Return (X, Y) of the center of cell containing provided text 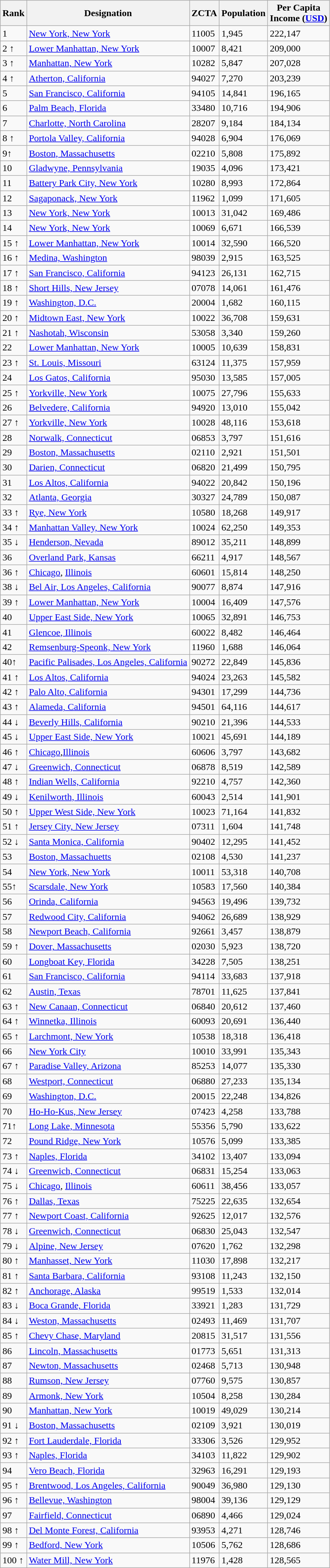
150,196 (299, 483)
Kenilworth, Illinois (108, 797)
07760 (205, 1380)
Indian Wells, California (108, 782)
129,193 (299, 1470)
3,457 (243, 932)
48 ↑ (13, 782)
49 ↓ (13, 797)
Water Mill, New York (108, 1560)
142,360 (299, 782)
Darien, Connecticut (108, 468)
11962 (205, 198)
98004 (205, 1500)
9,575 (243, 1380)
78701 (205, 991)
128,565 (299, 1560)
136,440 (299, 1021)
Bellevue, Washington (108, 1500)
18,268 (243, 512)
4,530 (243, 857)
2 ↑ (13, 48)
Sagaponack, New York (108, 198)
10075 (205, 392)
94105 (205, 93)
95030 (205, 378)
Upper West Side, New York (108, 812)
176,069 (299, 138)
92625 (205, 1216)
8 ↑ (13, 138)
2,514 (243, 797)
94563 (205, 901)
49,029 (243, 1411)
26 (13, 407)
Armonk, New York (108, 1396)
137,918 (299, 977)
07311 (205, 827)
151,616 (299, 438)
1,762 (243, 1246)
4,466 (243, 1515)
Henderson, Nevada (108, 542)
5,923 (243, 947)
12,017 (243, 1216)
10065 (205, 617)
157,005 (299, 378)
16,291 (243, 1470)
11960 (205, 647)
136,418 (299, 1036)
4,096 (243, 168)
72 (13, 1141)
10,716 (243, 108)
8,519 (243, 767)
68 (13, 1081)
50 ↑ (13, 812)
222,147 (299, 33)
10580 (205, 512)
75 ↓ (13, 1186)
Short Hills, New Jersey (108, 288)
22 (13, 348)
130,284 (299, 1396)
131,729 (299, 1306)
Santa Monica, California (108, 842)
33,683 (243, 977)
7,505 (243, 962)
93953 (205, 1530)
133,385 (299, 1141)
53,318 (243, 872)
60601 (205, 572)
194,906 (299, 108)
36 ↑ (13, 572)
10011 (205, 872)
129,952 (299, 1441)
14,061 (243, 288)
Larchmont, New York (108, 1036)
130,019 (299, 1426)
90049 (205, 1485)
17,560 (243, 886)
10014 (205, 243)
Newton, Massachusetts (108, 1365)
209,000 (299, 48)
94028 (205, 138)
16 ↑ (13, 258)
Longboat Key, Florida (108, 962)
2,915 (243, 258)
65 ↑ (13, 1036)
31,517 (243, 1336)
Ho-Ho-Kus, New Jersey (108, 1111)
157,959 (299, 363)
1,099 (243, 198)
149,353 (299, 527)
33921 (205, 1306)
94027 (205, 78)
25 ↑ (13, 392)
32963 (205, 1470)
8,421 (243, 48)
27,233 (243, 1081)
34228 (205, 962)
ZCTA (205, 13)
Boca Grande, Florida (108, 1306)
95 ↑ (13, 1485)
39 ↑ (13, 602)
148,567 (299, 557)
14,841 (243, 93)
6,904 (243, 138)
93108 (205, 1276)
137,460 (299, 1006)
91 ↓ (13, 1426)
02109 (205, 1426)
133,788 (299, 1111)
146,464 (299, 632)
140,708 (299, 872)
33480 (205, 108)
90402 (205, 842)
4,271 (243, 1530)
141,832 (299, 812)
8,874 (243, 587)
19 ↑ (13, 303)
100 ↑ (13, 1560)
Vero Beach, Florida (108, 1470)
92 ↑ (13, 1441)
86 (13, 1351)
22,849 (243, 662)
Newport Coast, California (108, 1216)
Rank (13, 13)
166,520 (299, 243)
20004 (205, 303)
83 ↓ (13, 1306)
90272 (205, 662)
06890 (205, 1515)
3,340 (243, 333)
44 ↓ (13, 722)
134,826 (299, 1096)
Chicago,Illinois (108, 752)
41 ↑ (13, 677)
06853 (205, 438)
56 (13, 901)
Alpine, New Jersey (108, 1246)
160,115 (299, 303)
45,691 (243, 737)
Fort Lauderdale, Florida (108, 1441)
1,682 (243, 303)
1,688 (243, 647)
27 ↑ (13, 422)
133,063 (299, 1171)
146,064 (299, 647)
02110 (205, 453)
10280 (205, 183)
90 (13, 1411)
92661 (205, 932)
64 ↑ (13, 1021)
39,136 (243, 1500)
31,042 (243, 213)
Midtown East, New York (108, 318)
133,057 (299, 1186)
27,796 (243, 392)
129,024 (299, 1515)
42 ↑ (13, 692)
Norwalk, Connecticut (108, 438)
15 ↑ (13, 243)
10576 (205, 1141)
17,898 (243, 1261)
57 (13, 917)
78 ↓ (13, 1231)
20,691 (243, 1021)
70 (13, 1111)
166,539 (299, 228)
Long Lake, Minnesota (108, 1126)
Battery Park City, New York (108, 183)
8,993 (243, 183)
10583 (205, 886)
Dallas, Texas (108, 1201)
90077 (205, 587)
9,184 (243, 123)
13,407 (243, 1156)
15,814 (243, 572)
22,248 (243, 1096)
87 (13, 1365)
35 ↓ (13, 542)
43 ↑ (13, 707)
06820 (205, 468)
94 (13, 1470)
28207 (205, 123)
13,010 (243, 407)
Designation (108, 13)
10013 (205, 213)
67 ↑ (13, 1066)
146,753 (299, 617)
92210 (205, 782)
130,948 (299, 1365)
61 (13, 977)
139,732 (299, 901)
143,682 (299, 752)
10282 (205, 63)
60093 (205, 1021)
85 ↑ (13, 1336)
69 (13, 1096)
7,270 (243, 78)
06831 (205, 1171)
19,496 (243, 901)
11,625 (243, 991)
Glencoe, Illinois (108, 632)
2,921 (243, 453)
Portola Valley, California (108, 138)
5 (13, 93)
24,789 (243, 497)
02210 (205, 153)
53058 (205, 333)
53 (13, 857)
203,239 (299, 78)
02108 (205, 857)
5,099 (243, 1141)
132,150 (299, 1276)
66 (13, 1051)
32 (13, 497)
33 ↑ (13, 512)
82 ↑ (13, 1291)
76 ↑ (13, 1201)
21 ↑ (13, 333)
175,892 (299, 153)
20,612 (243, 1006)
55↑ (13, 886)
60606 (205, 752)
06880 (205, 1081)
98 ↑ (13, 1530)
Austin, Texas (108, 991)
26,131 (243, 273)
Paradise Valley, Arizona (108, 1066)
150,087 (299, 497)
30327 (205, 497)
129,902 (299, 1456)
07620 (205, 1246)
207,028 (299, 63)
Charlotte, North Carolina (108, 123)
10023 (205, 812)
38 ↓ (13, 587)
Manhattan Valley, New York (108, 527)
21,499 (243, 468)
31 (13, 483)
3,526 (243, 1441)
4,757 (243, 782)
Atlanta, Georgia (108, 497)
46 ↑ (13, 752)
15,254 (243, 1171)
Boston, Massachuetts (108, 857)
144,617 (299, 707)
79 ↓ (13, 1246)
12,295 (243, 842)
34103 (205, 1456)
10504 (205, 1396)
77 ↑ (13, 1216)
34 ↑ (13, 527)
131,556 (299, 1336)
94501 (205, 707)
135,134 (299, 1081)
Manhasset, New York (108, 1261)
23,263 (243, 677)
93 ↑ (13, 1456)
60022 (205, 632)
52 ↓ (13, 842)
Gladwyne, Pennsylvania (108, 168)
11976 (205, 1560)
55356 (205, 1126)
172,864 (299, 183)
20015 (205, 1096)
1,945 (243, 33)
16,409 (243, 602)
137,841 (299, 991)
Del Monte Forest, California (108, 1530)
10005 (205, 348)
89012 (205, 542)
169,486 (299, 213)
St. Louis, Missouri (108, 363)
130,214 (299, 1411)
10069 (205, 228)
Los Gatos, California (108, 378)
10007 (205, 48)
New Canaan, Connecticut (108, 1006)
98039 (205, 258)
Rye, New York (108, 512)
128,686 (299, 1545)
153,618 (299, 422)
4,917 (243, 557)
11,243 (243, 1276)
129,129 (299, 1500)
51 ↑ (13, 827)
3 ↑ (13, 63)
94123 (205, 273)
Beverly Hills, California (108, 722)
10022 (205, 318)
135,343 (299, 1051)
Medina, Washington (108, 258)
47 ↓ (13, 767)
63 ↑ (13, 1006)
54 (13, 872)
135,330 (299, 1066)
10010 (205, 1051)
33306 (205, 1441)
62 (13, 991)
66211 (205, 557)
161,476 (299, 288)
23 ↑ (13, 363)
40↑ (13, 662)
Remsenburg-Speonk, New York (108, 647)
94024 (205, 677)
94062 (205, 917)
60611 (205, 1186)
141,748 (299, 827)
144,189 (299, 737)
12 (13, 198)
Dover, Massachusetts (108, 947)
Alameda, California (108, 707)
132,298 (299, 1246)
4 ↑ (13, 78)
71↑ (13, 1126)
13 (13, 213)
Population (243, 13)
141,237 (299, 857)
20,842 (243, 483)
158,831 (299, 348)
02468 (205, 1365)
10538 (205, 1036)
64,116 (243, 707)
81 ↑ (13, 1276)
75225 (205, 1201)
84 ↓ (13, 1321)
155,042 (299, 407)
20 ↑ (13, 318)
128,746 (299, 1530)
Redwood City, California (108, 917)
41 (13, 632)
132,217 (299, 1261)
131,707 (299, 1321)
141,901 (299, 797)
32,590 (243, 243)
145,582 (299, 677)
Overland Park, Kansas (108, 557)
17 ↑ (13, 273)
Anchorage, Alaska (108, 1291)
8,258 (243, 1396)
94301 (205, 692)
159,631 (299, 318)
97 (13, 1515)
13,585 (243, 378)
96 ↑ (13, 1500)
02030 (205, 947)
Scarsdale, New York (108, 886)
29 (13, 453)
10019 (205, 1411)
24 (13, 378)
Palo Alto, California (108, 692)
Belvedere, California (108, 407)
140,384 (299, 886)
71,164 (243, 812)
33,991 (243, 1051)
Pacific Palisades, Los Angeles, California (108, 662)
85253 (205, 1066)
14 (13, 228)
89 (13, 1396)
Brentwood, Los Angeles, California (108, 1485)
144,533 (299, 722)
141,452 (299, 842)
36,708 (243, 318)
155,633 (299, 392)
19035 (205, 168)
11,822 (243, 1456)
132,014 (299, 1291)
133,622 (299, 1126)
28 (13, 438)
11005 (205, 33)
10506 (205, 1545)
3,921 (243, 1426)
80 ↑ (13, 1261)
Newport Beach, California (108, 932)
147,576 (299, 602)
6 (13, 108)
90210 (205, 722)
9↑ (13, 153)
Westport, Connecticut (108, 1081)
132,654 (299, 1201)
149,917 (299, 512)
5,808 (243, 153)
60 (13, 962)
73 ↑ (13, 1156)
Fairfield, Connecticut (108, 1515)
11 (13, 183)
06830 (205, 1231)
36 (13, 557)
1,533 (243, 1291)
Weston, Massachusetts (108, 1321)
8,482 (243, 632)
94920 (205, 407)
18 ↑ (13, 288)
129,130 (299, 1485)
159,260 (299, 333)
Orinda, California (108, 901)
36,980 (243, 1485)
32,891 (243, 617)
151,501 (299, 453)
20815 (205, 1336)
06840 (205, 1006)
25,043 (243, 1231)
10024 (205, 527)
148,899 (299, 542)
01773 (205, 1351)
1,428 (243, 1560)
New York City (108, 1051)
94022 (205, 483)
Rumson, New Jersey (108, 1380)
145,836 (299, 662)
63124 (205, 363)
130,857 (299, 1380)
40 (13, 617)
99 ↑ (13, 1545)
22,635 (243, 1201)
5,713 (243, 1365)
94114 (205, 977)
163,525 (299, 258)
38,456 (243, 1186)
11030 (205, 1261)
5,762 (243, 1545)
Santa Barbara, California (108, 1276)
Winnetka, Illinois (108, 1021)
10028 (205, 422)
Atherton, California (108, 78)
17,299 (243, 692)
162,715 (299, 273)
Chevy Chase, Maryland (108, 1336)
Palm Beach, Florida (108, 108)
1,283 (243, 1306)
144,736 (299, 692)
99519 (205, 1291)
Bel Air, Los Angeles, California (108, 587)
42 (13, 647)
138,929 (299, 917)
14,077 (243, 1066)
10004 (205, 602)
5,651 (243, 1351)
171,605 (299, 198)
5,790 (243, 1126)
147,916 (299, 587)
60043 (205, 797)
26,689 (243, 917)
88 (13, 1380)
10,639 (243, 348)
07423 (205, 1111)
18,318 (243, 1036)
10021 (205, 737)
196,165 (299, 93)
Per CapitaIncome (USD) (299, 13)
7 (13, 123)
Bedford, New York (108, 1545)
133,094 (299, 1156)
5,847 (243, 63)
11,375 (243, 363)
Lincoln, Massachusetts (108, 1351)
58 (13, 932)
Jersey City, New Jersey (108, 827)
02493 (205, 1321)
Nashotah, Wisconsin (108, 333)
138,251 (299, 962)
1 (13, 33)
30 (13, 468)
184,134 (299, 123)
1,604 (243, 827)
150,795 (299, 468)
59 ↑ (13, 947)
48,116 (243, 422)
10 (13, 168)
07078 (205, 288)
132,547 (299, 1231)
62,250 (243, 527)
11,469 (243, 1321)
06878 (205, 767)
45 ↓ (13, 737)
138,879 (299, 932)
34102 (205, 1156)
Pound Ridge, New York (108, 1141)
148,250 (299, 572)
4,258 (243, 1111)
173,421 (299, 168)
138,720 (299, 947)
132,576 (299, 1216)
131,313 (299, 1351)
21,396 (243, 722)
74 ↓ (13, 1171)
142,589 (299, 767)
6,671 (243, 228)
35,211 (243, 542)
